Find where the given text appears and provide that cell's center as [X, Y] coordinate. 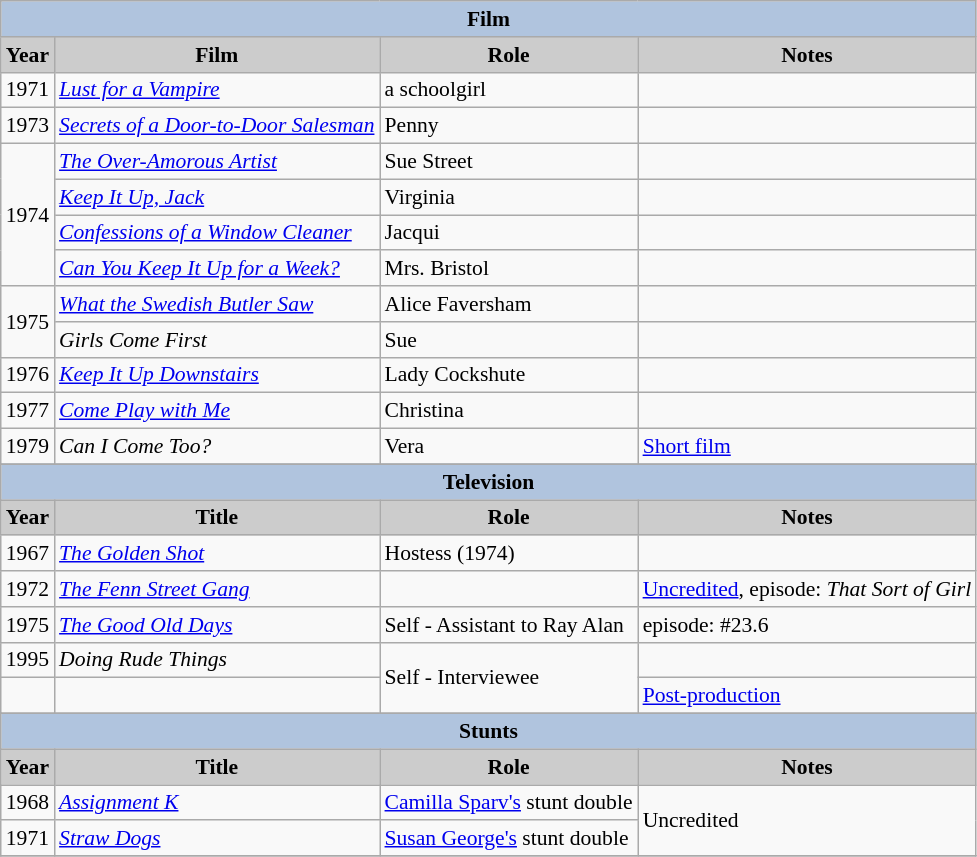
1995 [28, 660]
1972 [28, 589]
1973 [28, 126]
Mrs. Bristol [509, 269]
a schoolgirl [509, 90]
Uncredited [808, 820]
Assignment K [216, 803]
Sue Street [509, 162]
Confessions of a Window Cleaner [216, 233]
Alice Faversham [509, 304]
Lust for a Vampire [216, 90]
Vera [509, 447]
1974 [28, 215]
Post-production [808, 696]
Stunts [489, 732]
Hostess (1974) [509, 554]
Susan George's stunt double [509, 839]
Keep It Up, Jack [216, 197]
Jacqui [509, 233]
1979 [28, 447]
Girls Come First [216, 340]
What the Swedish Butler Saw [216, 304]
Can I Come Too? [216, 447]
Short film [808, 447]
Come Play with Me [216, 411]
Uncredited, episode: That Sort of Girl [808, 589]
Camilla Sparv's stunt double [509, 803]
Secrets of a Door-to-Door Salesman [216, 126]
1976 [28, 375]
Penny [509, 126]
1968 [28, 803]
The Fenn Street Gang [216, 589]
Television [489, 482]
Sue [509, 340]
Christina [509, 411]
The Good Old Days [216, 625]
Lady Cockshute [509, 375]
Self - Assistant to Ray Alan [509, 625]
The Golden Shot [216, 554]
1967 [28, 554]
Straw Dogs [216, 839]
Doing Rude Things [216, 660]
1977 [28, 411]
Keep It Up Downstairs [216, 375]
Self - Interviewee [509, 678]
The Over-Amorous Artist [216, 162]
Virginia [509, 197]
episode: #23.6 [808, 625]
Can You Keep It Up for a Week? [216, 269]
